Scan for the cell matching the given text and deliver its (X, Y) coordinate at center. 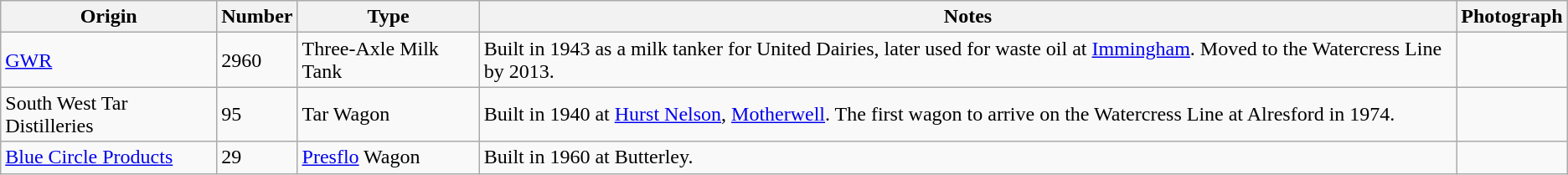
Photograph (1512, 17)
GWR (109, 60)
29 (257, 157)
Type (389, 17)
Origin (109, 17)
2960 (257, 60)
95 (257, 114)
Blue Circle Products (109, 157)
Notes (968, 17)
South West Tar Distilleries (109, 114)
Three-Axle Milk Tank (389, 60)
Tar Wagon (389, 114)
Built in 1940 at Hurst Nelson, Motherwell. The first wagon to arrive on the Watercress Line at Alresford in 1974. (968, 114)
Built in 1943 as a milk tanker for United Dairies, later used for waste oil at Immingham. Moved to the Watercress Line by 2013. (968, 60)
Built in 1960 at Butterley. (968, 157)
Presflo Wagon (389, 157)
Number (257, 17)
